Detect which cell encompasses the target text, then output its [x, y] center coordinate. 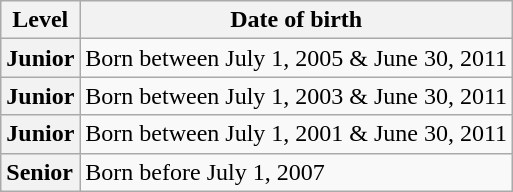
Born between July 1, 2005 & June 30, 2011 [296, 58]
Born between July 1, 2003 & June 30, 2011 [296, 96]
Born before July 1, 2007 [296, 172]
Date of birth [296, 20]
Senior [40, 172]
Born between July 1, 2001 & June 30, 2011 [296, 134]
Level [40, 20]
